For the text-containing cell, return its midpoint in (X, Y) coordinate format. 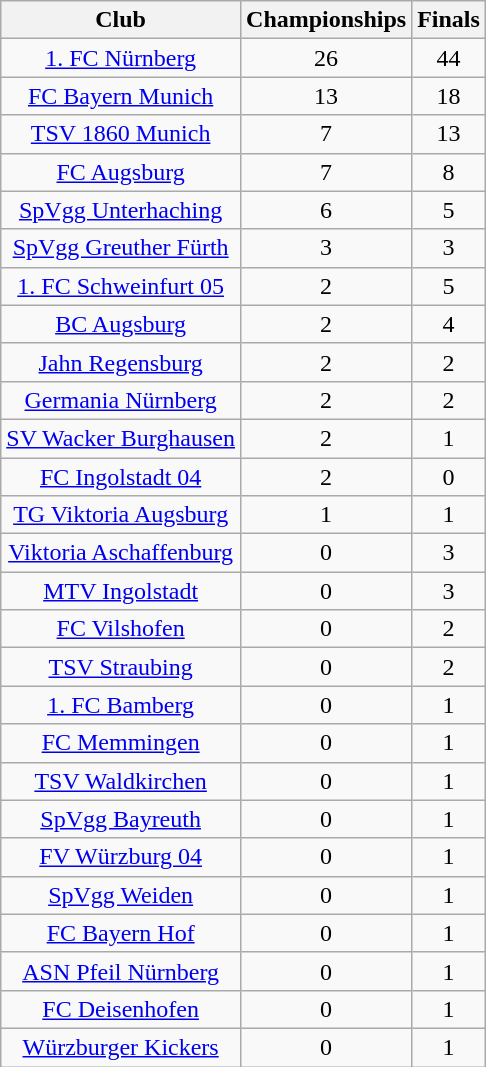
BC Augsburg (121, 324)
FV Würzburg 04 (121, 857)
Club (121, 20)
1. FC Nürnberg (121, 58)
FC Bayern Munich (121, 96)
Jahn Regensburg (121, 362)
8 (449, 172)
FC Vilshofen (121, 629)
Würzburger Kickers (121, 1047)
FC Deisenhofen (121, 1009)
TSV Waldkirchen (121, 781)
Germania Nürnberg (121, 400)
1. FC Schweinfurt 05 (121, 286)
6 (326, 210)
ASN Pfeil Nürnberg (121, 971)
TSV 1860 Munich (121, 134)
4 (449, 324)
FC Augsburg (121, 172)
1. FC Bamberg (121, 705)
SpVgg Unterhaching (121, 210)
TSV Straubing (121, 667)
Championships (326, 20)
MTV Ingolstadt (121, 591)
SpVgg Greuther Fürth (121, 248)
18 (449, 96)
FC Memmingen (121, 743)
SpVgg Weiden (121, 895)
FC Bayern Hof (121, 933)
SV Wacker Burghausen (121, 438)
Finals (449, 20)
26 (326, 58)
FC Ingolstadt 04 (121, 477)
TG Viktoria Augsburg (121, 515)
44 (449, 58)
SpVgg Bayreuth (121, 819)
Viktoria Aschaffenburg (121, 553)
